Output the [X, Y] coordinate of the center of the cell containing the given text.  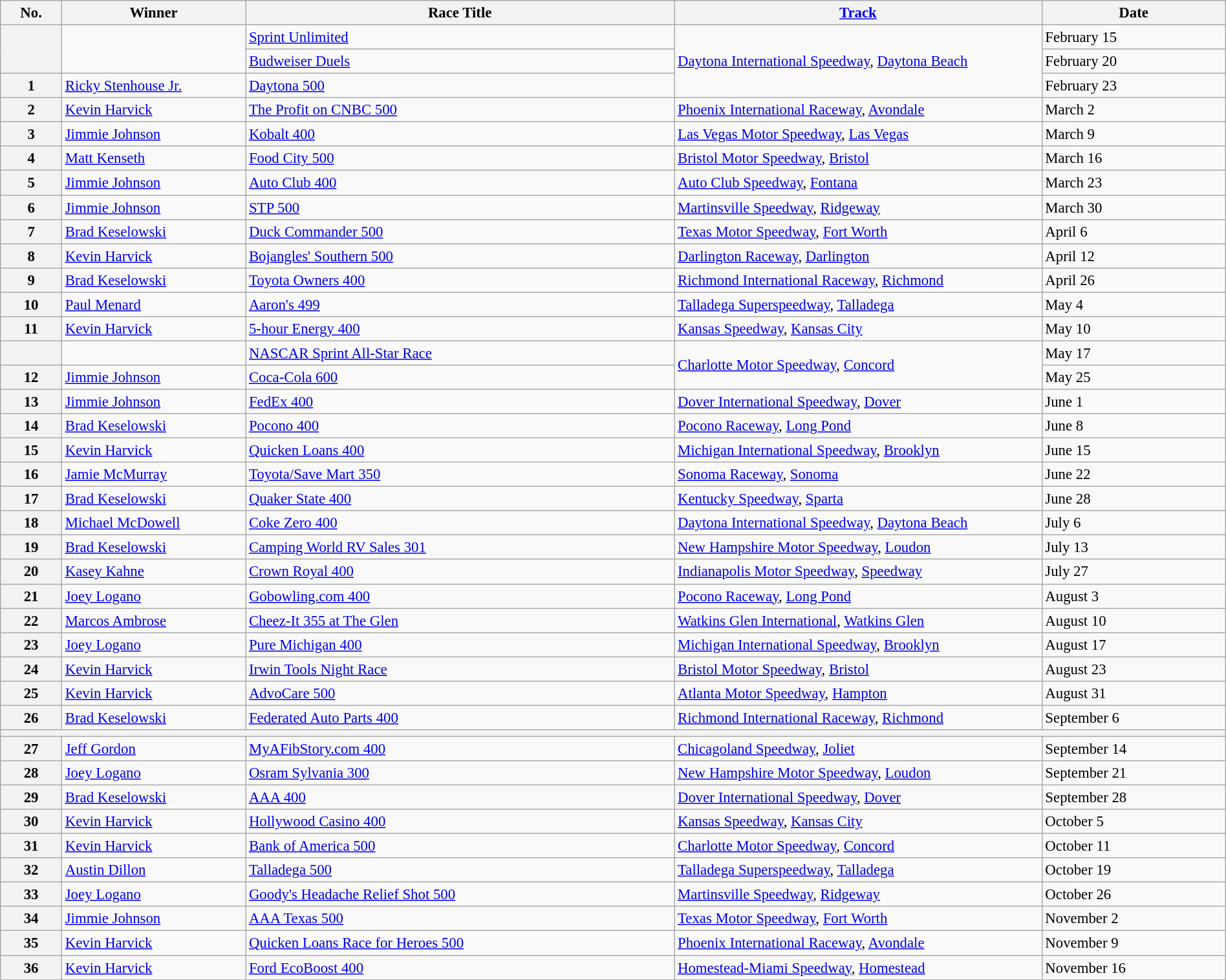
October 26 [1134, 895]
FedEx 400 [460, 401]
Auto Club 400 [460, 183]
22 [31, 621]
Chicagoland Speedway, Joliet [858, 749]
Kobalt 400 [460, 134]
Bank of America 500 [460, 846]
May 25 [1134, 378]
Kasey Kahne [153, 572]
33 [31, 895]
Bojangles' Southern 500 [460, 256]
20 [31, 572]
September 21 [1134, 773]
July 13 [1134, 548]
AAA Texas 500 [460, 919]
April 6 [1134, 231]
July 6 [1134, 523]
Coke Zero 400 [460, 523]
March 9 [1134, 134]
Indianapolis Motor Speedway, Speedway [858, 572]
February 15 [1134, 37]
Track [858, 13]
June 28 [1134, 499]
Federated Auto Parts 400 [460, 718]
May 4 [1134, 304]
Osram Sylvania 300 [460, 773]
32 [31, 870]
15 [31, 451]
August 17 [1134, 644]
7 [31, 231]
September 6 [1134, 718]
Watkins Glen International, Watkins Glen [858, 621]
May 10 [1134, 329]
Camping World RV Sales 301 [460, 548]
34 [31, 919]
Sprint Unlimited [460, 37]
Darlington Raceway, Darlington [858, 256]
AdvoCare 500 [460, 694]
26 [31, 718]
Sonoma Raceway, Sonoma [858, 474]
Budweiser Duels [460, 61]
June 15 [1134, 451]
March 30 [1134, 208]
Hollywood Casino 400 [460, 822]
Austin Dillon [153, 870]
November 2 [1134, 919]
Coca-Cola 600 [460, 378]
August 31 [1134, 694]
October 5 [1134, 822]
April 26 [1134, 280]
Atlanta Motor Speedway, Hampton [858, 694]
Crown Royal 400 [460, 572]
October 19 [1134, 870]
11 [31, 329]
March 2 [1134, 110]
No. [31, 13]
June 1 [1134, 401]
35 [31, 943]
Daytona 500 [460, 86]
July 27 [1134, 572]
Jeff Gordon [153, 749]
October 11 [1134, 846]
Talladega 500 [460, 870]
23 [31, 644]
2 [31, 110]
12 [31, 378]
February 23 [1134, 86]
3 [31, 134]
17 [31, 499]
18 [31, 523]
5 [31, 183]
MyAFibStory.com 400 [460, 749]
Race Title [460, 13]
June 8 [1134, 426]
Ford EcoBoost 400 [460, 968]
24 [31, 669]
June 22 [1134, 474]
21 [31, 596]
Gobowling.com 400 [460, 596]
31 [31, 846]
9 [31, 280]
August 3 [1134, 596]
36 [31, 968]
Jamie McMurray [153, 474]
Irwin Tools Night Race [460, 669]
Toyota Owners 400 [460, 280]
28 [31, 773]
6 [31, 208]
May 17 [1134, 353]
16 [31, 474]
Pocono 400 [460, 426]
March 23 [1134, 183]
Quicken Loans 400 [460, 451]
Auto Club Speedway, Fontana [858, 183]
10 [31, 304]
November 9 [1134, 943]
Quaker State 400 [460, 499]
29 [31, 798]
November 16 [1134, 968]
14 [31, 426]
Goody's Headache Relief Shot 500 [460, 895]
Paul Menard [153, 304]
September 14 [1134, 749]
NASCAR Sprint All-Star Race [460, 353]
August 23 [1134, 669]
13 [31, 401]
Winner [153, 13]
Food City 500 [460, 158]
Date [1134, 13]
Pure Michigan 400 [460, 644]
Las Vegas Motor Speedway, Las Vegas [858, 134]
The Profit on CNBC 500 [460, 110]
April 12 [1134, 256]
September 28 [1134, 798]
AAA 400 [460, 798]
Ricky Stenhouse Jr. [153, 86]
Michael McDowell [153, 523]
Duck Commander 500 [460, 231]
5-hour Energy 400 [460, 329]
Marcos Ambrose [153, 621]
Cheez-It 355 at The Glen [460, 621]
Quicken Loans Race for Heroes 500 [460, 943]
4 [31, 158]
25 [31, 694]
Kentucky Speedway, Sparta [858, 499]
Homestead-Miami Speedway, Homestead [858, 968]
Matt Kenseth [153, 158]
8 [31, 256]
1 [31, 86]
30 [31, 822]
19 [31, 548]
March 16 [1134, 158]
February 20 [1134, 61]
Aaron's 499 [460, 304]
27 [31, 749]
August 10 [1134, 621]
STP 500 [460, 208]
Toyota/Save Mart 350 [460, 474]
